Provide the (x, y) coordinate of the cell's center where the given text is located.  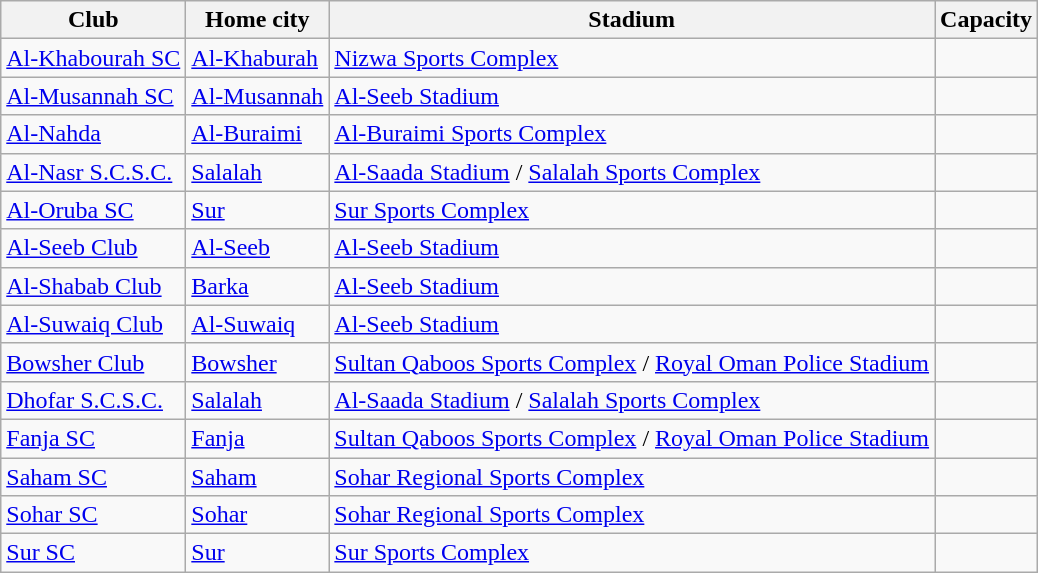
Al-Musannah SC (94, 96)
Saham (258, 477)
Al-Seeb (258, 248)
Al-Suwaiq (258, 324)
Al-Buraimi Sports Complex (632, 134)
Fanja SC (94, 438)
Bowsher Club (94, 362)
Al-Buraimi (258, 134)
Sur SC (94, 553)
Home city (258, 20)
Dhofar S.C.S.C. (94, 400)
Al-Khabourah SC (94, 58)
Al-Nasr S.C.S.C. (94, 172)
Al-Nahda (94, 134)
Al-Musannah (258, 96)
Sohar SC (94, 515)
Al-Oruba SC (94, 210)
Barka (258, 286)
Capacity (986, 20)
Sohar (258, 515)
Al-Khaburah (258, 58)
Fanja (258, 438)
Al-Shabab Club (94, 286)
Saham SC (94, 477)
Al-Suwaiq Club (94, 324)
Club (94, 20)
Bowsher (258, 362)
Nizwa Sports Complex (632, 58)
Al-Seeb Club (94, 248)
Stadium (632, 20)
